Locate the cell with the specified text and output its (x, y) center coordinate. 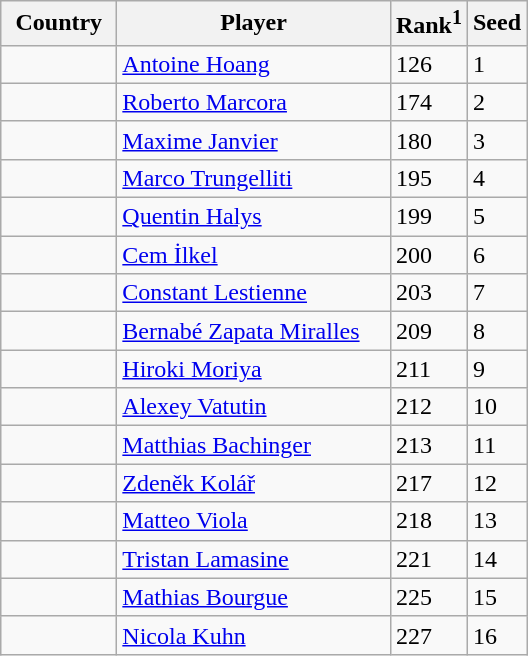
5 (496, 217)
4 (496, 178)
Quentin Halys (254, 217)
Antoine Hoang (254, 64)
218 (428, 521)
Maxime Janvier (254, 140)
195 (428, 178)
10 (496, 407)
Nicola Kuhn (254, 635)
211 (428, 369)
199 (428, 217)
Cem İlkel (254, 255)
Matteo Viola (254, 521)
Player (254, 24)
15 (496, 597)
14 (496, 559)
1 (496, 64)
Zdeněk Kolář (254, 483)
16 (496, 635)
227 (428, 635)
Alexey Vatutin (254, 407)
Hiroki Moriya (254, 369)
200 (428, 255)
213 (428, 445)
Seed (496, 24)
9 (496, 369)
126 (428, 64)
221 (428, 559)
180 (428, 140)
8 (496, 331)
Bernabé Zapata Miralles (254, 331)
217 (428, 483)
Constant Lestienne (254, 293)
Country (59, 24)
Marco Trungelliti (254, 178)
13 (496, 521)
7 (496, 293)
12 (496, 483)
11 (496, 445)
Matthias Bachinger (254, 445)
203 (428, 293)
225 (428, 597)
6 (496, 255)
Rank1 (428, 24)
Tristan Lamasine (254, 559)
212 (428, 407)
Mathias Bourgue (254, 597)
3 (496, 140)
174 (428, 102)
209 (428, 331)
2 (496, 102)
Roberto Marcora (254, 102)
